Return the (X, Y) coordinate for the center point of the cell that contains the specified text.  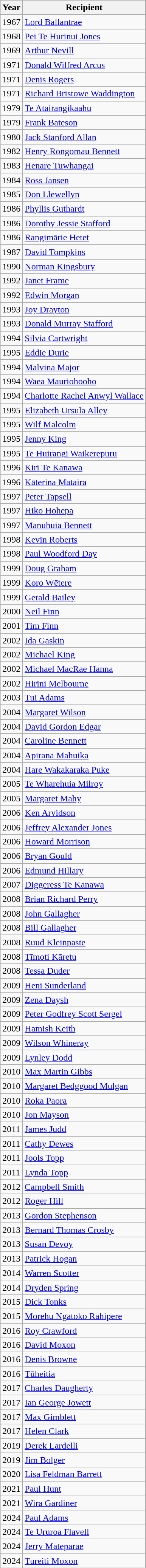
Hirini Melbourne (84, 683)
Year (11, 8)
Recipient (84, 8)
Diggeress Te Kanawa (84, 885)
Lisa Feldman Barrett (84, 1474)
1982 (11, 151)
Donald Murray Stafford (84, 324)
Margaret Wilson (84, 712)
Joy Drayton (84, 309)
Roka Paora (84, 1101)
Don Llewellyn (84, 195)
Jim Bolger (84, 1460)
Janet Frame (84, 281)
1980 (11, 137)
Malvina Major (84, 367)
Phyllis Guthardt (84, 209)
Roger Hill (84, 1201)
Kiri Te Kanawa (84, 468)
2000 (11, 611)
Bryan Gould (84, 856)
Susan Devoy (84, 1244)
Dick Tonks (84, 1302)
Te Atairangikaahu (84, 108)
Elizabeth Ursula Alley (84, 410)
Caroline Bennett (84, 741)
1967 (11, 22)
Peter Tapsell (84, 496)
Neil Finn (84, 611)
Ken Arvidson (84, 813)
Morehu Ngatoko Rahipere (84, 1316)
1969 (11, 51)
Dryden Spring (84, 1287)
Zena Daysh (84, 1000)
Campbell Smith (84, 1187)
Te Wharehuia Milroy (84, 784)
2007 (11, 885)
Michael MacRae Hanna (84, 669)
Paul Adams (84, 1517)
Waea Mauriohooho (84, 381)
Tīmoti Kāretu (84, 957)
Hamish Keith (84, 1028)
Max Martin Gibbs (84, 1072)
David Tompkins (84, 252)
Wilson Whineray (84, 1043)
Tureiti Moxon (84, 1561)
2001 (11, 626)
Hiko Hohepa (84, 511)
Bill Gallagher (84, 928)
1985 (11, 195)
Norman Kingsbury (84, 266)
2020 (11, 1474)
Koro Wētere (84, 583)
Silvia Cartwright (84, 338)
Denis Browne (84, 1359)
Ian George Jowett (84, 1403)
Heni Sunderland (84, 985)
Ross Jansen (84, 180)
Jon Mayson (84, 1115)
Arthur Nevill (84, 51)
Apirana Mahuika (84, 755)
Tim Finn (84, 626)
Pei Te Hurinui Jones (84, 36)
1983 (11, 165)
Jenny King (84, 439)
Lynda Topp (84, 1172)
Roy Crawford (84, 1330)
Jools Topp (84, 1158)
2003 (11, 698)
Margaret Mahy (84, 798)
David Moxon (84, 1345)
Paul Hunt (84, 1489)
Helen Clark (84, 1431)
Denis Rogers (84, 79)
Wira Gardiner (84, 1503)
Te Huirangi Waikerepuru (84, 453)
Henry Rongomau Bennett (84, 151)
Cathy Dewes (84, 1144)
Edwin Morgan (84, 295)
Jerry Mateparae (84, 1546)
Charlotte Rachel Anwyl Wallace (84, 396)
Henare Tuwhangai (84, 165)
1984 (11, 180)
Ruud Kleinpaste (84, 942)
Lynley Dodd (84, 1057)
Frank Bateson (84, 122)
Derek Lardelli (84, 1446)
Michael King (84, 655)
John Gallagher (84, 914)
Tui Adams (84, 698)
Tūheitia (84, 1374)
Tessa Duder (84, 971)
Donald Wilfred Arcus (84, 65)
Kāterina Mataira (84, 482)
James Judd (84, 1129)
Kevin Roberts (84, 540)
Peter Godfrey Scott Sergel (84, 1014)
Gerald Bailey (84, 597)
Jack Stanford Allan (84, 137)
Patrick Hogan (84, 1259)
Lord Ballantrae (84, 22)
Manuhuia Bennett (84, 525)
Rangimārie Hetet (84, 238)
Bernard Thomas Crosby (84, 1230)
Jeffrey Alexander Jones (84, 827)
Howard Morrison (84, 841)
Hare Wakakaraka Puke (84, 770)
Te Ururoa Flavell (84, 1532)
1968 (11, 36)
Dorothy Jessie Stafford (84, 223)
1990 (11, 266)
Max Gimblett (84, 1417)
Doug Graham (84, 568)
Gordon Stephenson (84, 1215)
Paul Woodford Day (84, 554)
Margaret Bedggood Mulgan (84, 1086)
1987 (11, 252)
Eddie Durie (84, 353)
Ida Gaskin (84, 640)
Edmund Hillary (84, 870)
David Gordon Edgar (84, 727)
Richard Bristowe Waddington (84, 94)
Brian Richard Perry (84, 899)
Warren Scotter (84, 1273)
Charles Daugherty (84, 1388)
Wilf Malcolm (84, 425)
